Search for the cell housing the specified text and yield its (X, Y) center coordinate. 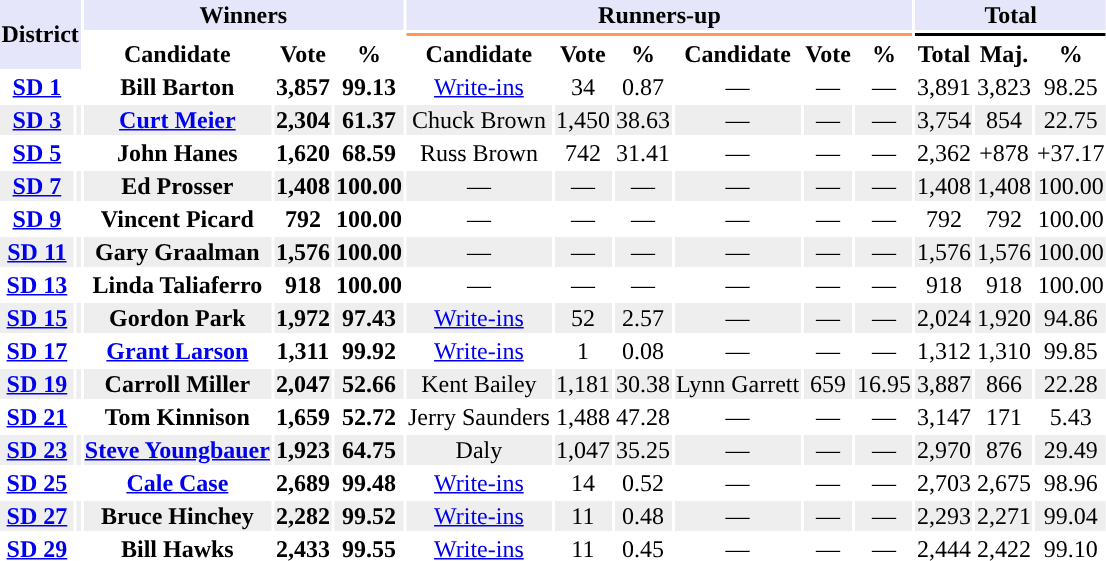
1 (582, 351)
742 (582, 153)
1,488 (582, 417)
SD 27 (37, 516)
35.25 (642, 450)
1,312 (944, 351)
Runners-up (659, 15)
Vincent Picard (177, 219)
0.48 (642, 516)
99.04 (1070, 516)
2,047 (302, 384)
1,047 (582, 450)
District (40, 34)
876 (1004, 450)
SD 5 (37, 153)
11 (582, 516)
2,970 (944, 450)
1,659 (302, 417)
22.28 (1070, 384)
SD 23 (37, 450)
SD 25 (37, 483)
SD 15 (37, 318)
2,689 (302, 483)
1,181 (582, 384)
30.38 (642, 384)
99.48 (368, 483)
98.25 (1070, 87)
Steve Youngbauer (177, 450)
Gordon Park (177, 318)
Russ Brown (478, 153)
Bill Barton (177, 87)
2,024 (944, 318)
SD 13 (37, 285)
Bruce Hinchey (177, 516)
SD 17 (37, 351)
47.28 (642, 417)
3,823 (1004, 87)
Winners (243, 15)
Linda Taliaferro (177, 285)
2,703 (944, 483)
Grant Larson (177, 351)
Chuck Brown (478, 120)
1,450 (582, 120)
98.96 (1070, 483)
SD 11 (37, 252)
1,972 (302, 318)
Lynn Garrett (737, 384)
659 (828, 384)
64.75 (368, 450)
34 (582, 87)
2,271 (1004, 516)
+37.17 (1070, 153)
3,891 (944, 87)
1,920 (1004, 318)
SD 7 (37, 186)
22.75 (1070, 120)
99.85 (1070, 351)
+878 (1004, 153)
0.87 (642, 87)
SD 19 (37, 384)
SD 21 (37, 417)
854 (1004, 120)
Ed Prosser (177, 186)
Tom Kinnison (177, 417)
16.95 (884, 384)
31.41 (642, 153)
2,293 (944, 516)
3,887 (944, 384)
3,754 (944, 120)
John Hanes (177, 153)
97.43 (368, 318)
38.63 (642, 120)
Kent Bailey (478, 384)
52.66 (368, 384)
1,620 (302, 153)
5.43 (1070, 417)
52 (582, 318)
52.72 (368, 417)
0.52 (642, 483)
99.92 (368, 351)
2,362 (944, 153)
2,304 (302, 120)
1,310 (1004, 351)
866 (1004, 384)
SD 3 (37, 120)
61.37 (368, 120)
2,675 (1004, 483)
2.57 (642, 318)
1,923 (302, 450)
0.08 (642, 351)
171 (1004, 417)
1,311 (302, 351)
Jerry Saunders (478, 417)
99.13 (368, 87)
Cale Case (177, 483)
Carroll Miller (177, 384)
SD 9 (37, 219)
3,147 (944, 417)
94.86 (1070, 318)
Gary Graalman (177, 252)
Curt Meier (177, 120)
Daly (478, 450)
99.52 (368, 516)
68.59 (368, 153)
2,282 (302, 516)
Maj. (1004, 54)
3,857 (302, 87)
29.49 (1070, 450)
SD 1 (37, 87)
14 (582, 483)
